Extract the [x, y] coordinate from the center of the cell holding the provided text.  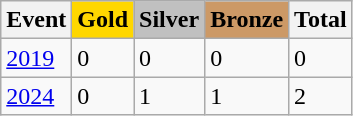
Total [321, 20]
2019 [36, 58]
2024 [36, 96]
2 [321, 96]
Event [36, 20]
Bronze [247, 20]
Silver [170, 20]
Gold [103, 20]
